Identify which cell holds the provided text, then report its [X, Y] central coordinate. 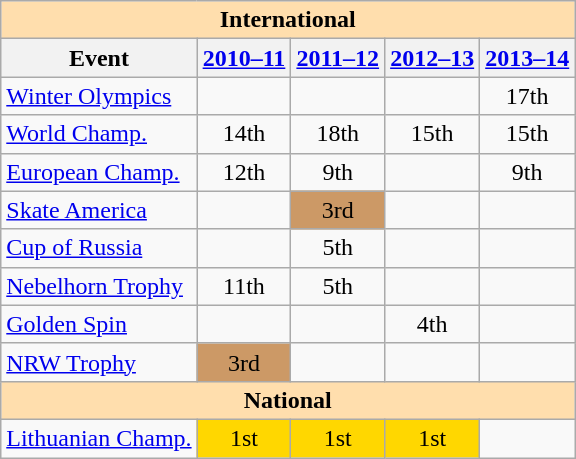
14th [244, 134]
Event [99, 58]
12th [244, 172]
17th [528, 96]
2012–13 [432, 58]
Nebelhorn Trophy [99, 286]
Golden Spin [99, 324]
Lithuanian Champ. [99, 438]
2011–12 [338, 58]
International [288, 20]
Skate America [99, 210]
11th [244, 286]
National [288, 400]
European Champ. [99, 172]
2013–14 [528, 58]
World Champ. [99, 134]
NRW Trophy [99, 362]
Cup of Russia [99, 248]
Winter Olympics [99, 96]
2010–11 [244, 58]
18th [338, 134]
4th [432, 324]
